Return the (X, Y) coordinate for the center point of the cell that contains the specified text.  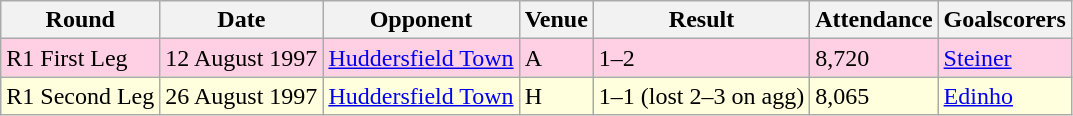
8,065 (874, 96)
8,720 (874, 58)
R1 First Leg (80, 58)
Goalscorers (1004, 20)
H (556, 96)
Date (242, 20)
Edinho (1004, 96)
Steiner (1004, 58)
1–2 (701, 58)
1–1 (lost 2–3 on agg) (701, 96)
R1 Second Leg (80, 96)
Opponent (421, 20)
Round (80, 20)
26 August 1997 (242, 96)
12 August 1997 (242, 58)
Venue (556, 20)
Result (701, 20)
A (556, 58)
Attendance (874, 20)
